Output the [x, y] coordinate of the center of the cell containing the given text.  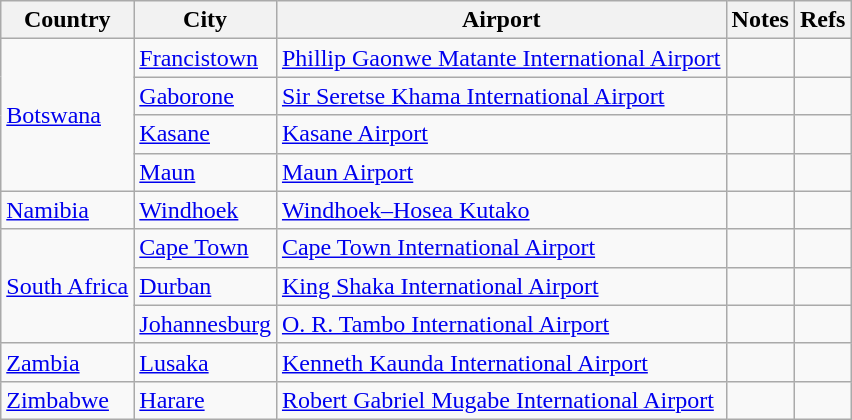
Windhoek–Hosea Kutako [501, 210]
Airport [501, 20]
Sir Seretse Khama International Airport [501, 96]
Cape Town [206, 248]
City [206, 20]
South Africa [68, 286]
Kenneth Kaunda International Airport [501, 362]
Harare [206, 400]
Maun Airport [501, 172]
Durban [206, 286]
Namibia [68, 210]
Cape Town International Airport [501, 248]
Country [68, 20]
King Shaka International Airport [501, 286]
Notes [760, 20]
Francistown [206, 58]
Botswana [68, 115]
Lusaka [206, 362]
Windhoek [206, 210]
Kasane [206, 134]
Zambia [68, 362]
Johannesburg [206, 324]
Maun [206, 172]
Gaborone [206, 96]
Kasane Airport [501, 134]
Refs [822, 20]
Robert Gabriel Mugabe International Airport [501, 400]
O. R. Tambo International Airport [501, 324]
Phillip Gaonwe Matante International Airport [501, 58]
Zimbabwe [68, 400]
